Pinpoint the cell where the given text exists, returning its [x, y] midpoint coordinate. 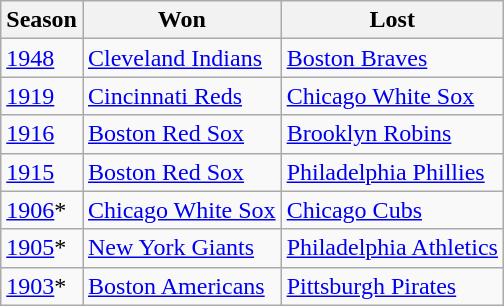
Lost [392, 20]
1916 [42, 134]
1948 [42, 58]
Boston Braves [392, 58]
Boston Americans [182, 286]
Chicago Cubs [392, 210]
Cleveland Indians [182, 58]
1906* [42, 210]
New York Giants [182, 248]
1905* [42, 248]
Brooklyn Robins [392, 134]
Season [42, 20]
Won [182, 20]
Cincinnati Reds [182, 96]
1903* [42, 286]
Philadelphia Athletics [392, 248]
Philadelphia Phillies [392, 172]
Pittsburgh Pirates [392, 286]
1919 [42, 96]
1915 [42, 172]
